Return the (X, Y) coordinate for the center point of the cell that contains the specified text.  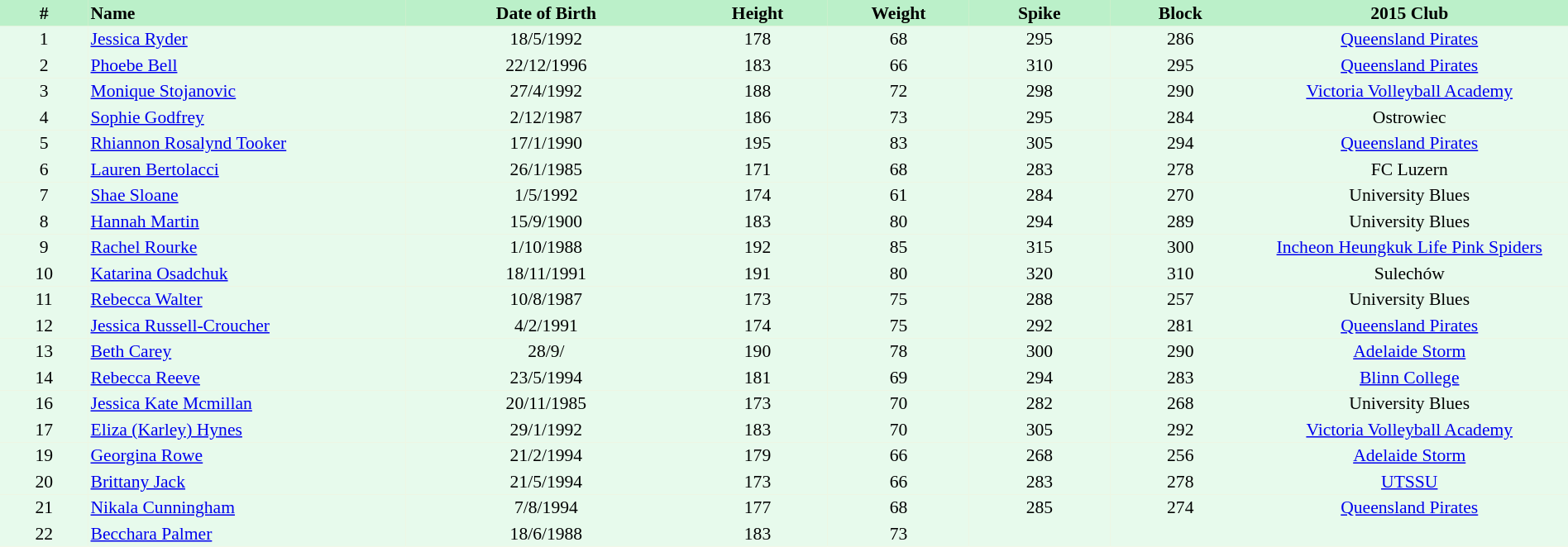
27/4/1992 (546, 91)
171 (758, 169)
# (44, 13)
288 (1040, 299)
178 (758, 40)
23/5/1994 (546, 378)
6 (44, 169)
5 (44, 144)
Hannah Martin (246, 221)
69 (898, 378)
256 (1180, 456)
Becchara Palmer (246, 534)
282 (1040, 403)
2/12/1987 (546, 117)
2 (44, 65)
14 (44, 378)
Jessica Ryder (246, 40)
Sophie Godfrey (246, 117)
1/5/1992 (546, 195)
18/6/1988 (546, 534)
61 (898, 195)
18/5/1992 (546, 40)
188 (758, 91)
Eliza (Karley) Hynes (246, 430)
289 (1180, 221)
FC Luzern (1409, 169)
20/11/1985 (546, 403)
19 (44, 456)
Rachel Rourke (246, 248)
4 (44, 117)
Weight (898, 13)
Rebecca Walter (246, 299)
8 (44, 221)
10/8/1987 (546, 299)
Lauren Bertolacci (246, 169)
Jessica Kate Mcmillan (246, 403)
Incheon Heungkuk Life Pink Spiders (1409, 248)
Jessica Russell-Croucher (246, 326)
286 (1180, 40)
Brittany Jack (246, 482)
257 (1180, 299)
285 (1040, 507)
18/11/1991 (546, 273)
Name (246, 13)
Phoebe Bell (246, 65)
298 (1040, 91)
28/9/ (546, 352)
17 (44, 430)
11 (44, 299)
9 (44, 248)
315 (1040, 248)
190 (758, 352)
274 (1180, 507)
1/10/1988 (546, 248)
Spike (1040, 13)
Rebecca Reeve (246, 378)
21 (44, 507)
Height (758, 13)
1 (44, 40)
13 (44, 352)
177 (758, 507)
2015 Club (1409, 13)
Sulechów (1409, 273)
192 (758, 248)
72 (898, 91)
83 (898, 144)
12 (44, 326)
270 (1180, 195)
Nikala Cunningham (246, 507)
7 (44, 195)
Blinn College (1409, 378)
26/1/1985 (546, 169)
Shae Sloane (246, 195)
85 (898, 248)
Monique Stojanovic (246, 91)
Date of Birth (546, 13)
Ostrowiec (1409, 117)
17/1/1990 (546, 144)
181 (758, 378)
78 (898, 352)
191 (758, 273)
20 (44, 482)
15/9/1900 (546, 221)
21/5/1994 (546, 482)
195 (758, 144)
186 (758, 117)
179 (758, 456)
10 (44, 273)
320 (1040, 273)
UTSSU (1409, 482)
21/2/1994 (546, 456)
Rhiannon Rosalynd Tooker (246, 144)
Block (1180, 13)
281 (1180, 326)
22 (44, 534)
Georgina Rowe (246, 456)
29/1/1992 (546, 430)
Beth Carey (246, 352)
7/8/1994 (546, 507)
16 (44, 403)
3 (44, 91)
22/12/1996 (546, 65)
Katarina Osadchuk (246, 273)
4/2/1991 (546, 326)
